Identify which cell holds the provided text, then report its (X, Y) central coordinate. 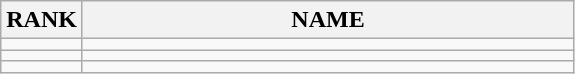
RANK (42, 20)
NAME (328, 20)
